Return the [X, Y] coordinate for the center point of the cell that contains the specified text.  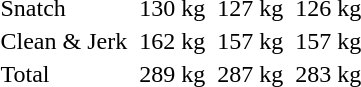
162 kg [172, 41]
157 kg [250, 41]
